Search for the cell housing the specified text and yield its [x, y] center coordinate. 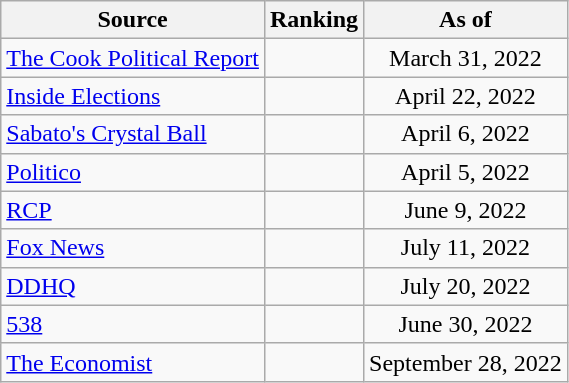
Source [133, 20]
September 28, 2022 [466, 362]
June 30, 2022 [466, 324]
Sabato's Crystal Ball [133, 134]
Politico [133, 172]
DDHQ [133, 286]
Fox News [133, 248]
April 22, 2022 [466, 96]
June 9, 2022 [466, 210]
March 31, 2022 [466, 58]
Inside Elections [133, 96]
538 [133, 324]
The Cook Political Report [133, 58]
As of [466, 20]
Ranking [314, 20]
April 5, 2022 [466, 172]
RCP [133, 210]
July 11, 2022 [466, 248]
The Economist [133, 362]
April 6, 2022 [466, 134]
July 20, 2022 [466, 286]
